Return the (x, y) coordinate for the center point of the cell that contains the specified text.  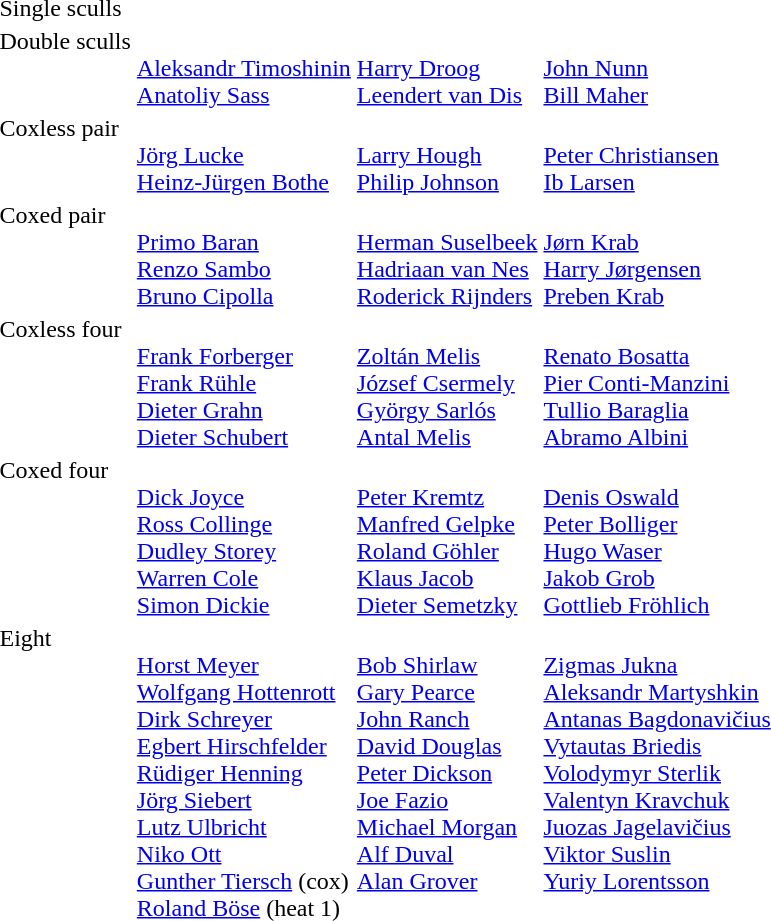
Harry DroogLeendert van Dis (447, 68)
Zoltán MelisJózsef CsermelyGyörgy SarlósAntal Melis (447, 383)
Larry HoughPhilip Johnson (447, 155)
Herman SuselbeekHadriaan van NesRoderick Rijnders (447, 256)
Aleksandr TimoshininAnatoliy Sass (244, 68)
Peter KremtzManfred GelpkeRoland GöhlerKlaus JacobDieter Semetzky (447, 538)
Primo BaranRenzo SamboBruno Cipolla (244, 256)
Frank ForbergerFrank RühleDieter GrahnDieter Schubert (244, 383)
Jörg LuckeHeinz-Jürgen Bothe (244, 155)
Dick JoyceRoss CollingeDudley StoreyWarren ColeSimon Dickie (244, 538)
